Search for the cell housing the specified text and yield its (X, Y) center coordinate. 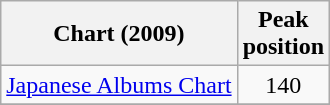
140 (283, 85)
Peakposition (283, 34)
Chart (2009) (119, 34)
Japanese Albums Chart (119, 85)
